Pinpoint the cell where the given text exists, returning its [x, y] midpoint coordinate. 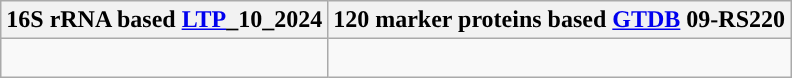
16S rRNA based LTP_10_2024 [164, 20]
120 marker proteins based GTDB 09-RS220 [560, 20]
